Return (X, Y) of the center of cell containing provided text 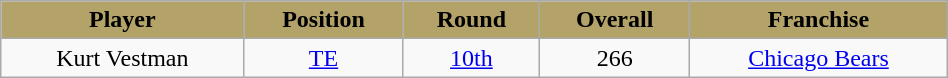
Position (324, 20)
10th (472, 58)
Kurt Vestman (122, 58)
Franchise (819, 20)
Chicago Bears (819, 58)
266 (615, 58)
Round (472, 20)
TE (324, 58)
Player (122, 20)
Overall (615, 20)
